Search for the cell housing the specified text and yield its (x, y) center coordinate. 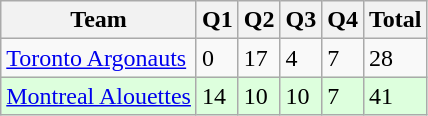
Q4 (343, 20)
28 (395, 58)
Toronto Argonauts (99, 58)
14 (217, 96)
41 (395, 96)
Total (395, 20)
4 (301, 58)
Team (99, 20)
0 (217, 58)
Q2 (259, 20)
Q3 (301, 20)
Q1 (217, 20)
17 (259, 58)
Montreal Alouettes (99, 96)
